Provide the [x, y] coordinate of the cell's center where the given text is located.  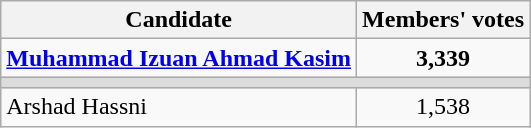
3,339 [444, 58]
Arshad Hassni [179, 107]
Candidate [179, 20]
Muhammad Izuan Ahmad Kasim [179, 58]
Members' votes [444, 20]
1,538 [444, 107]
